From the cell containing the given text, extract its center point as (X, Y) coordinate. 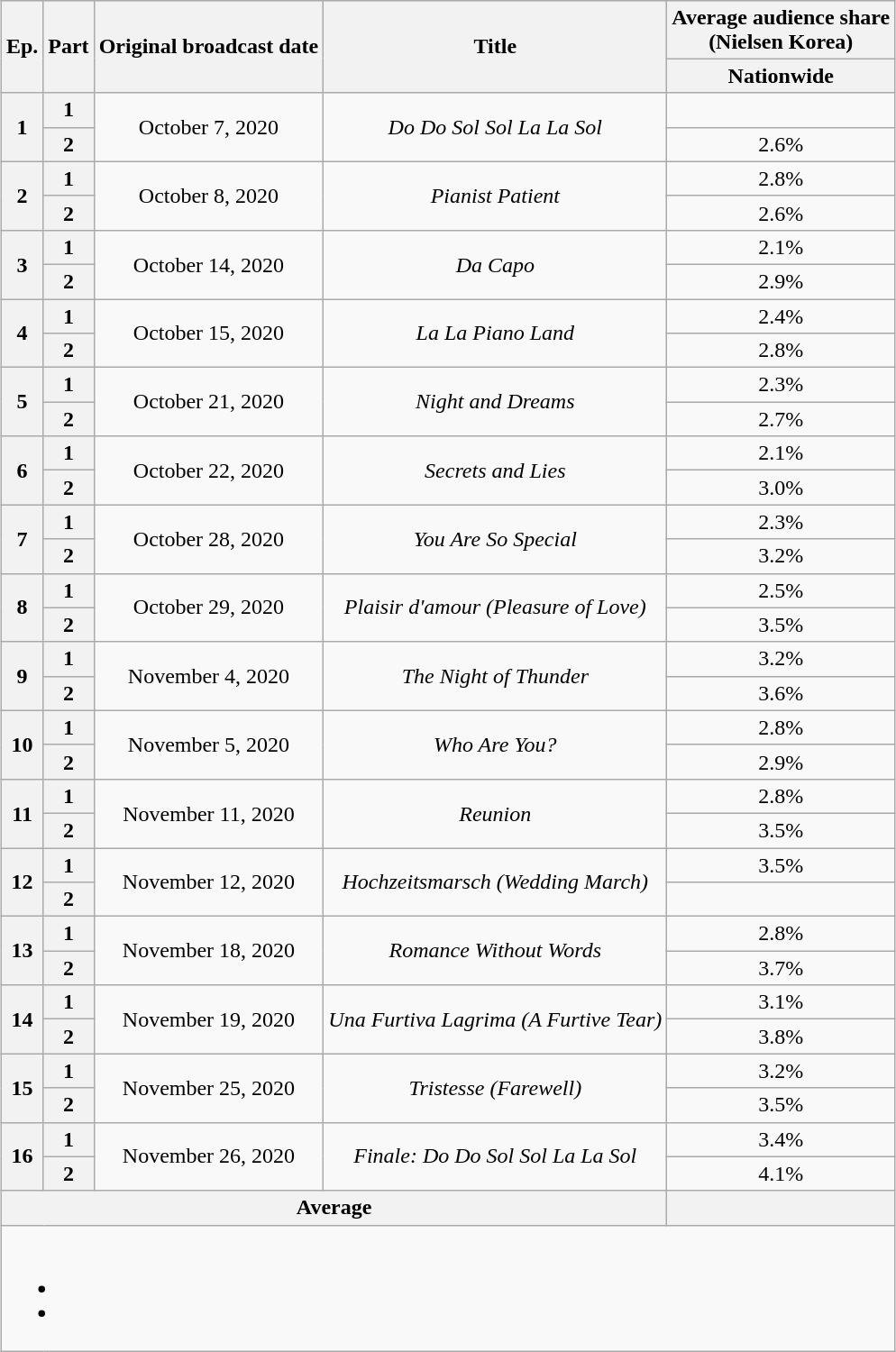
14 (22, 1019)
Secrets and Lies (496, 470)
9 (22, 676)
Romance Without Words (496, 951)
Night and Dreams (496, 402)
Tristesse (Farewell) (496, 1088)
November 11, 2020 (209, 813)
7 (22, 539)
October 15, 2020 (209, 333)
3 (22, 264)
3.4% (781, 1139)
4 (22, 333)
3.8% (781, 1037)
11 (22, 813)
Part (69, 47)
October 7, 2020 (209, 127)
3.6% (781, 693)
Finale: Do Do Sol Sol La La Sol (496, 1156)
You Are So Special (496, 539)
4.1% (781, 1174)
3.1% (781, 1002)
Reunion (496, 813)
10 (22, 745)
October 8, 2020 (209, 196)
November 25, 2020 (209, 1088)
November 5, 2020 (209, 745)
Do Do Sol Sol La La Sol (496, 127)
5 (22, 402)
2.7% (781, 419)
Original broadcast date (209, 47)
November 19, 2020 (209, 1019)
2.4% (781, 316)
Pianist Patient (496, 196)
3.7% (781, 968)
October 28, 2020 (209, 539)
16 (22, 1156)
12 (22, 882)
Average (334, 1208)
Hochzeitsmarsch (Wedding March) (496, 882)
Nationwide (781, 76)
November 26, 2020 (209, 1156)
15 (22, 1088)
October 14, 2020 (209, 264)
October 21, 2020 (209, 402)
Who Are You? (496, 745)
October 29, 2020 (209, 607)
Ep. (22, 47)
November 18, 2020 (209, 951)
13 (22, 951)
November 4, 2020 (209, 676)
November 12, 2020 (209, 882)
October 22, 2020 (209, 470)
Plaisir d'amour (Pleasure of Love) (496, 607)
3.0% (781, 488)
La La Piano Land (496, 333)
Una Furtiva Lagrima (A Furtive Tear) (496, 1019)
8 (22, 607)
6 (22, 470)
Average audience share(Nielsen Korea) (781, 29)
2.5% (781, 590)
Title (496, 47)
Da Capo (496, 264)
The Night of Thunder (496, 676)
